From the cell containing the given text, extract its center point as [x, y] coordinate. 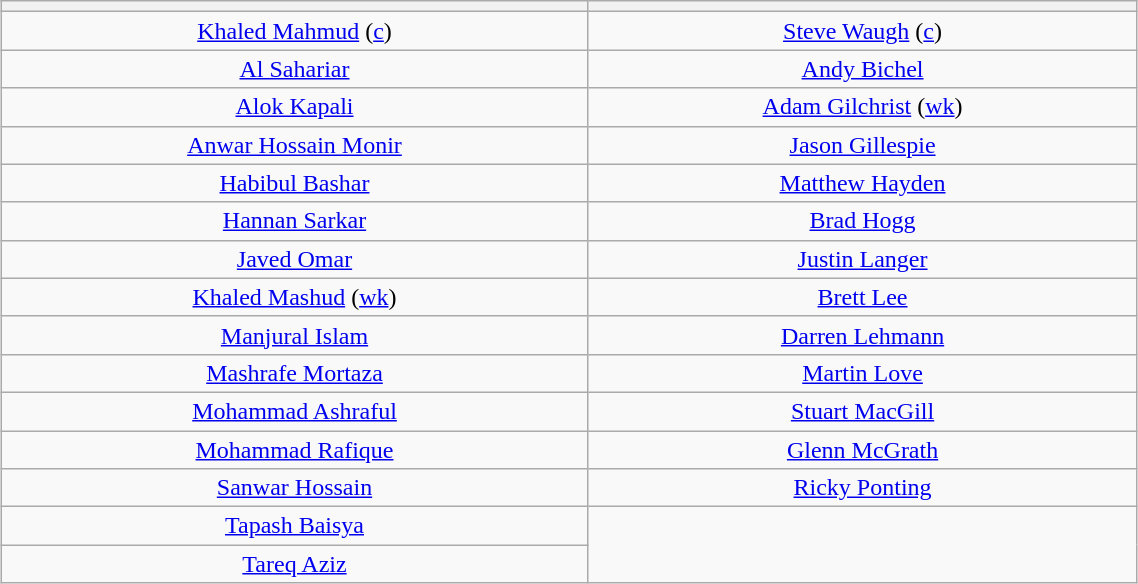
Stuart MacGill [862, 411]
Brett Lee [862, 297]
Khaled Mashud (wk) [294, 297]
Jason Gillespie [862, 145]
Glenn McGrath [862, 449]
Javed Omar [294, 259]
Hannan Sarkar [294, 221]
Tareq Aziz [294, 564]
Alok Kapali [294, 107]
Andy Bichel [862, 69]
Manjural Islam [294, 335]
Sanwar Hossain [294, 488]
Khaled Mahmud (c) [294, 31]
Mashrafe Mortaza [294, 373]
Mohammad Rafique [294, 449]
Anwar Hossain Monir [294, 145]
Ricky Ponting [862, 488]
Brad Hogg [862, 221]
Habibul Bashar [294, 183]
Martin Love [862, 373]
Mohammad Ashraful [294, 411]
Matthew Hayden [862, 183]
Darren Lehmann [862, 335]
Justin Langer [862, 259]
Al Sahariar [294, 69]
Adam Gilchrist (wk) [862, 107]
Tapash Baisya [294, 526]
Steve Waugh (c) [862, 31]
